Return the [X, Y] coordinate for the center point of the cell that contains the specified text.  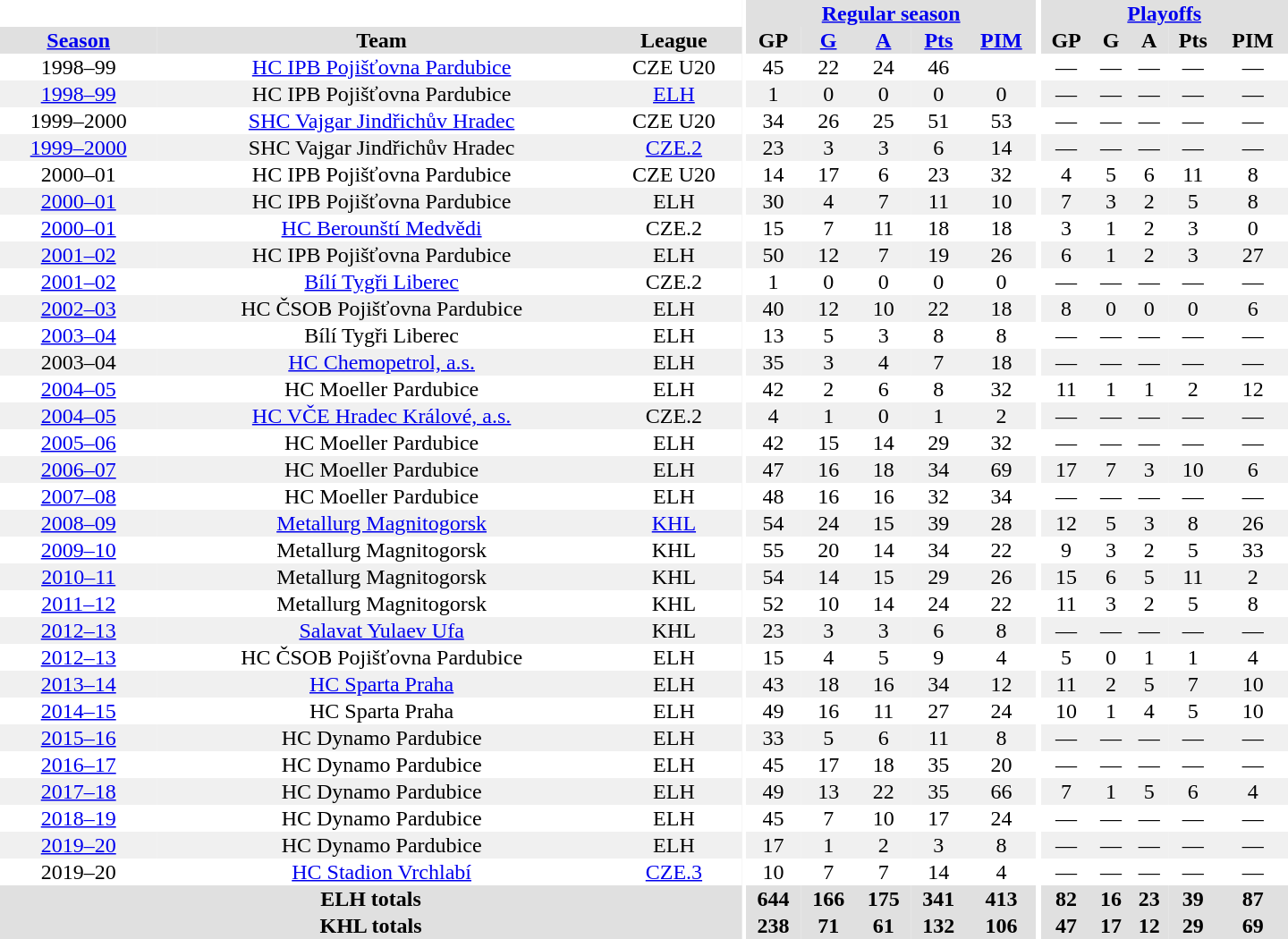
Team [381, 40]
2008–09 [79, 523]
28 [1001, 523]
50 [774, 255]
Regular season [891, 13]
2009–10 [79, 550]
2017–18 [79, 791]
HC Stadion Vrchlabí [381, 872]
2016–17 [79, 765]
2014–15 [79, 711]
2011–12 [79, 604]
341 [939, 899]
2013–14 [79, 684]
66 [1001, 791]
2010–11 [79, 577]
Playoffs [1165, 13]
HC Berounští Medvědi [381, 228]
71 [828, 926]
87 [1252, 899]
Salavat Yulaev Ufa [381, 630]
League [674, 40]
413 [1001, 899]
2006–07 [79, 469]
ELH totals [370, 899]
46 [939, 67]
2015–16 [79, 738]
52 [774, 604]
HC VČE Hradec Králové, a.s. [381, 416]
19 [939, 255]
132 [939, 926]
2005–06 [79, 443]
Season [79, 40]
2018–19 [79, 818]
61 [884, 926]
30 [774, 201]
55 [774, 550]
51 [939, 121]
644 [774, 899]
48 [774, 496]
82 [1066, 899]
KHL totals [370, 926]
40 [774, 309]
53 [1001, 121]
2002–03 [79, 309]
2007–08 [79, 496]
43 [774, 684]
HC Chemopetrol, a.s. [381, 362]
106 [1001, 926]
25 [884, 121]
238 [774, 926]
175 [884, 899]
166 [828, 899]
CZE.3 [674, 872]
